Locate the cell with the specified text and output its (X, Y) center coordinate. 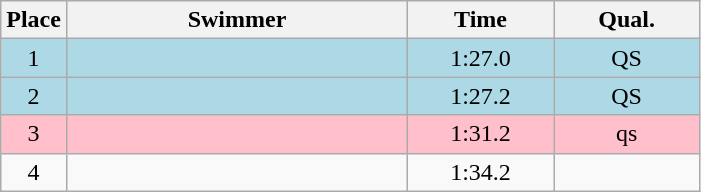
4 (34, 172)
1:34.2 (481, 172)
Time (481, 20)
1 (34, 58)
1:31.2 (481, 134)
2 (34, 96)
qs (627, 134)
Qual. (627, 20)
Swimmer (236, 20)
1:27.0 (481, 58)
Place (34, 20)
3 (34, 134)
1:27.2 (481, 96)
